Scan for the cell matching the given text and deliver its (x, y) coordinate at center. 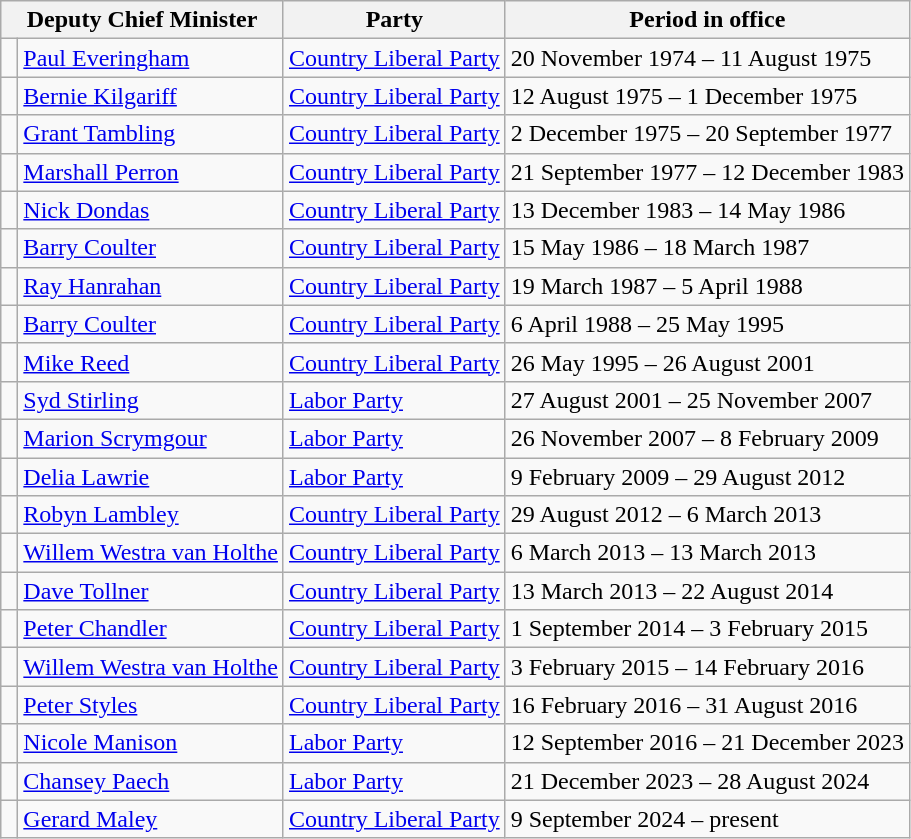
Period in office (707, 20)
21 September 1977 – 12 December 1983 (707, 172)
26 May 1995 – 26 August 2001 (707, 362)
27 August 2001 – 25 November 2007 (707, 400)
15 May 1986 – 18 March 1987 (707, 248)
Dave Tollner (151, 591)
Robyn Lambley (151, 515)
6 April 1988 – 25 May 1995 (707, 324)
16 February 2016 – 31 August 2016 (707, 705)
12 September 2016 – 21 December 2023 (707, 743)
9 September 2024 – present (707, 819)
Nicole Manison (151, 743)
Chansey Paech (151, 781)
13 December 1983 – 14 May 1986 (707, 210)
Nick Dondas (151, 210)
12 August 1975 – 1 December 1975 (707, 96)
19 March 1987 – 5 April 1988 (707, 286)
20 November 1974 – 11 August 1975 (707, 58)
Mike Reed (151, 362)
2 December 1975 – 20 September 1977 (707, 134)
3 February 2015 – 14 February 2016 (707, 667)
6 March 2013 – 13 March 2013 (707, 553)
Party (394, 20)
26 November 2007 – 8 February 2009 (707, 438)
Ray Hanrahan (151, 286)
Gerard Maley (151, 819)
Marion Scrymgour (151, 438)
29 August 2012 – 6 March 2013 (707, 515)
Syd Stirling (151, 400)
13 March 2013 – 22 August 2014 (707, 591)
Marshall Perron (151, 172)
Grant Tambling (151, 134)
9 February 2009 – 29 August 2012 (707, 477)
21 December 2023 – 28 August 2024 (707, 781)
Peter Styles (151, 705)
1 September 2014 – 3 February 2015 (707, 629)
Bernie Kilgariff (151, 96)
Delia Lawrie (151, 477)
Peter Chandler (151, 629)
Deputy Chief Minister (142, 20)
Paul Everingham (151, 58)
